Extract the [x, y] coordinate from the center of the cell holding the provided text.  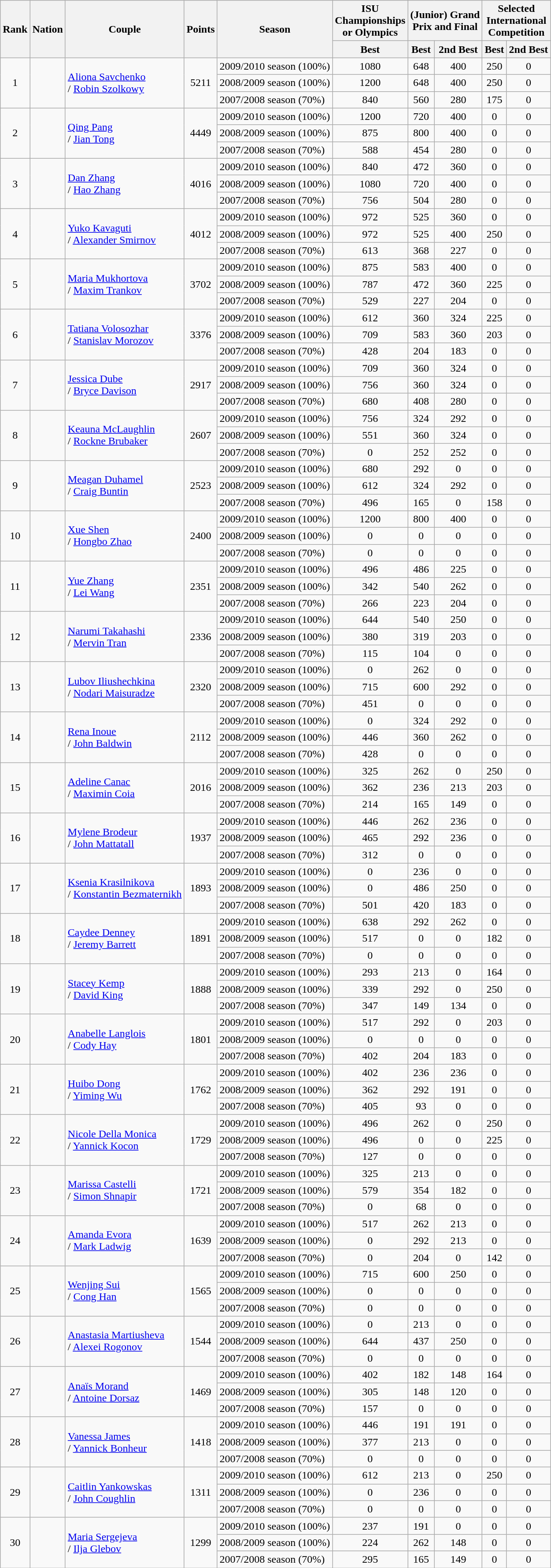
Wenjing Sui / Cong Han [125, 1291]
175 [494, 100]
ISU Championships or Olympics [370, 21]
2 [15, 133]
408 [421, 402]
157 [370, 1408]
1565 [201, 1291]
342 [370, 586]
5 [15, 284]
339 [370, 989]
6 [15, 335]
14 [15, 737]
24 [15, 1240]
420 [421, 905]
Vanessa James / Yannick Bonheur [125, 1442]
Qing Pang / Jian Tong [125, 133]
Amanda Evora / Mark Ladwig [125, 1240]
588 [370, 150]
560 [421, 100]
2351 [201, 586]
Nicole Della Monica / Yannick Kocon [125, 1140]
17 [15, 888]
3702 [201, 284]
21 [15, 1090]
25 [15, 1291]
Points [201, 29]
319 [421, 637]
104 [421, 653]
454 [421, 150]
237 [370, 1526]
2336 [201, 637]
28 [15, 1442]
2320 [201, 687]
1544 [201, 1341]
(Junior) Grand Prix and Final [445, 21]
Caitlin Yankowskas / John Coughlin [125, 1492]
4012 [201, 234]
3376 [201, 335]
Adeline Canac / Maximin Coia [125, 788]
224 [370, 1542]
405 [370, 1106]
2917 [201, 385]
Ksenia Krasilnikova / Konstantin Bezmaternikh [125, 888]
1639 [201, 1240]
Tatiana Volosozhar / Stanislav Morozov [125, 335]
13 [15, 687]
Caydee Denney / Jeremy Barrett [125, 939]
1729 [201, 1140]
2607 [201, 435]
Rank [15, 29]
134 [458, 1006]
9 [15, 485]
Dan Zhang / Hao Zhang [125, 183]
Anastasia Martiusheva / Alexei Rogonov [125, 1341]
347 [370, 1006]
Selected International Competition [516, 21]
1762 [201, 1090]
1299 [201, 1542]
20 [15, 1039]
Aliona Savchenko / Robin Szolkowy [125, 83]
312 [370, 855]
12 [15, 637]
638 [370, 922]
Season [275, 29]
437 [421, 1341]
Couple [125, 29]
214 [370, 804]
11 [15, 586]
29 [15, 1492]
18 [15, 939]
504 [421, 200]
7 [15, 385]
Stacey Kemp / David King [125, 989]
Mylene Brodeur / John Mattatall [125, 838]
295 [370, 1559]
2400 [201, 536]
Meagan Duhamel / Craig Buntin [125, 485]
19 [15, 989]
27 [15, 1392]
2016 [201, 788]
Narumi Takahashi / Mervin Tran [125, 637]
Huibo Dong / Yiming Wu [125, 1090]
223 [421, 603]
93 [421, 1106]
4 [15, 234]
1888 [201, 989]
Maria Mukhortova / Maxim Trankov [125, 284]
Rena Inoue / John Baldwin [125, 737]
293 [370, 972]
377 [370, 1442]
4449 [201, 133]
551 [370, 435]
1937 [201, 838]
305 [370, 1392]
Xue Shen / Hongbo Zhao [125, 536]
10 [15, 536]
2112 [201, 737]
127 [370, 1157]
1469 [201, 1392]
Keauna McLaughlin / Rockne Brubaker [125, 435]
Anaïs Morand / Antoine Dorsaz [125, 1392]
354 [421, 1190]
380 [370, 637]
Maria Sergejeva / Ilja Glebov [125, 1542]
465 [370, 838]
529 [370, 301]
68 [421, 1207]
26 [15, 1341]
23 [15, 1190]
22 [15, 1140]
787 [370, 284]
8 [15, 435]
142 [494, 1257]
Nation [48, 29]
2523 [201, 485]
120 [458, 1392]
266 [370, 603]
4016 [201, 183]
Yue Zhang / Lei Wang [125, 586]
1801 [201, 1039]
Lubov Iliushechkina / Nodari Maisuradze [125, 687]
115 [370, 653]
451 [370, 704]
158 [494, 502]
501 [370, 905]
30 [15, 1542]
1721 [201, 1190]
1311 [201, 1492]
1418 [201, 1442]
Marissa Castelli / Simon Shnapir [125, 1190]
613 [370, 251]
Anabelle Langlois / Cody Hay [125, 1039]
16 [15, 838]
5211 [201, 83]
1893 [201, 888]
1891 [201, 939]
15 [15, 788]
Yuko Kavaguti / Alexander Smirnov [125, 234]
1 [15, 83]
3 [15, 183]
368 [421, 251]
Jessica Dube / Bryce Davison [125, 385]
579 [370, 1190]
